Extract the (x, y) coordinate from the center of the cell holding the provided text.  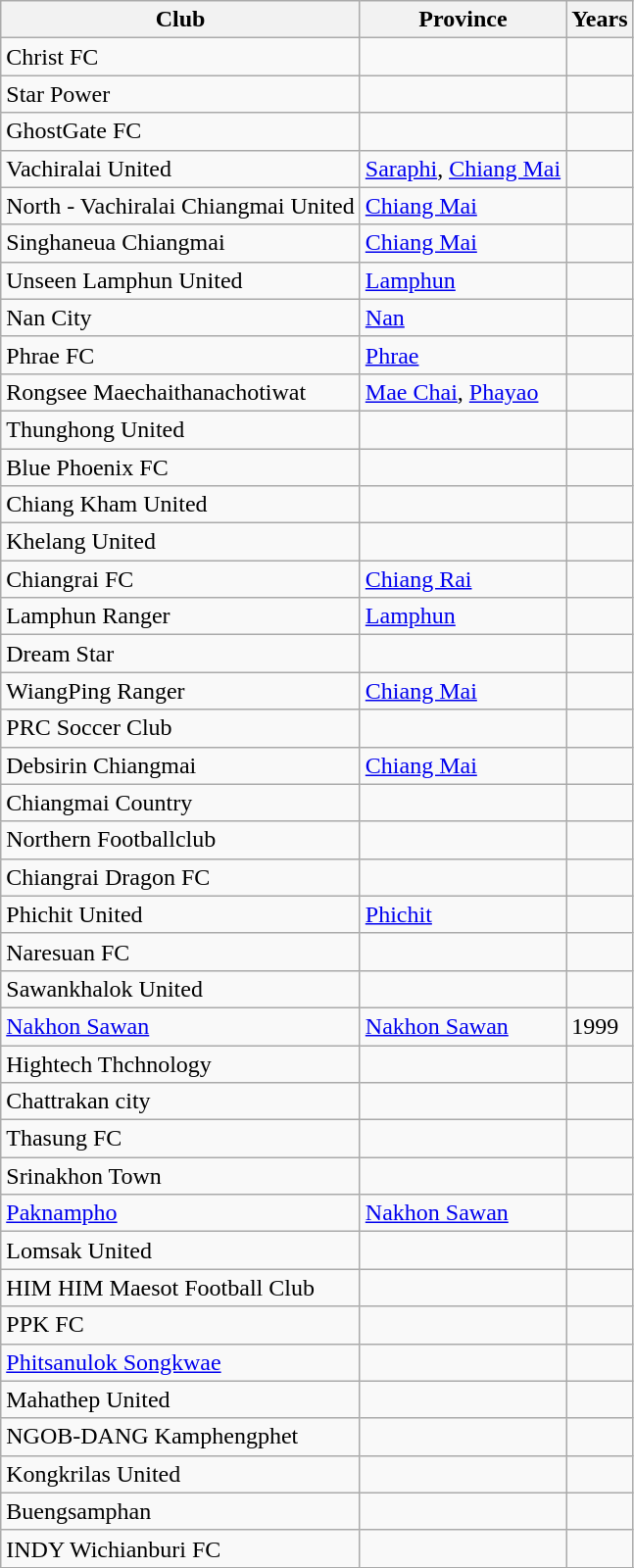
Kongkrilas United (180, 1474)
Srinakhon Town (180, 1176)
Christ FC (180, 57)
Paknampho (180, 1213)
Nan City (180, 318)
PRC Soccer Club (180, 728)
Northern Footballclub (180, 840)
GhostGate FC (180, 131)
Phrae FC (180, 355)
Naresuan FC (180, 952)
HIM HIM Maesot Football Club (180, 1288)
Thasung FC (180, 1139)
Years (600, 20)
Singhaneua Chiangmai (180, 243)
Dream Star (180, 654)
Debsirin Chiangmai (180, 765)
Thunghong United (180, 429)
Lomsak United (180, 1250)
Chiang Rai (463, 579)
Buengsamphan (180, 1511)
Phichit (463, 914)
Province (463, 20)
Chiangrai FC (180, 579)
INDY Wichianburi FC (180, 1548)
PPK FC (180, 1325)
Phrae (463, 355)
Chiangmai Country (180, 803)
WiangPing Ranger (180, 691)
Sawankhalok United (180, 989)
Mahathep United (180, 1399)
Lamphun Ranger (180, 616)
Blue Phoenix FC (180, 467)
Mae Chai, Phayao (463, 392)
North - Vachiralai Chiangmai United (180, 206)
Star Power (180, 94)
Phitsanulok Songkwae (180, 1362)
Khelang United (180, 542)
Vachiralai United (180, 169)
Chattrakan city (180, 1102)
Chiang Kham United (180, 505)
Nan (463, 318)
Phichit United (180, 914)
NGOB-DANG Kamphengphet (180, 1437)
Club (180, 20)
Unseen Lamphun United (180, 280)
Chiangrai Dragon FC (180, 877)
Rongsee Maechaithanachotiwat (180, 392)
1999 (600, 1026)
Hightech Thchnology (180, 1063)
Saraphi, Chiang Mai (463, 169)
